Determine the (X, Y) coordinate at the center of the cell enclosing the given text.  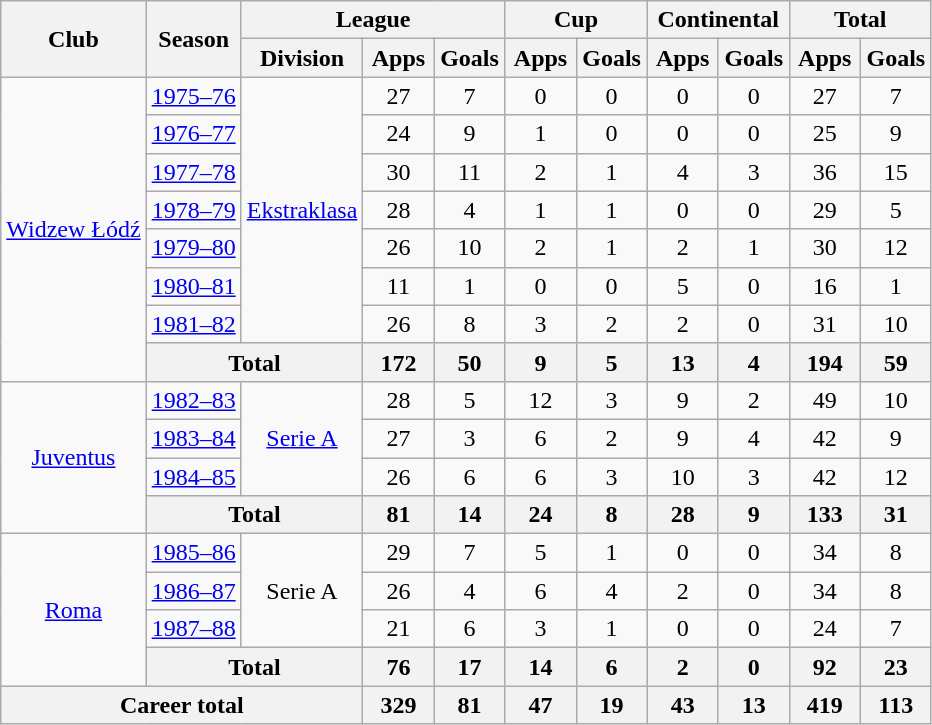
Career total (182, 705)
17 (470, 667)
92 (824, 667)
1980–81 (194, 286)
43 (682, 705)
1976–77 (194, 134)
19 (612, 705)
1979–80 (194, 248)
47 (540, 705)
Widzew Łódź (74, 229)
1981–82 (194, 324)
Continental (718, 20)
194 (824, 362)
172 (398, 362)
133 (824, 515)
15 (896, 172)
1983–84 (194, 438)
419 (824, 705)
113 (896, 705)
76 (398, 667)
Season (194, 39)
25 (824, 134)
1985–86 (194, 553)
1982–83 (194, 400)
League (373, 20)
21 (398, 629)
329 (398, 705)
Division (302, 58)
1975–76 (194, 96)
49 (824, 400)
59 (896, 362)
Club (74, 39)
Roma (74, 610)
1978–79 (194, 210)
Cup (576, 20)
23 (896, 667)
1977–78 (194, 172)
16 (824, 286)
1986–87 (194, 591)
Juventus (74, 457)
Ekstraklasa (302, 210)
1987–88 (194, 629)
50 (470, 362)
36 (824, 172)
1984–85 (194, 477)
